Extract the (X, Y) coordinate from the center of the cell holding the provided text.  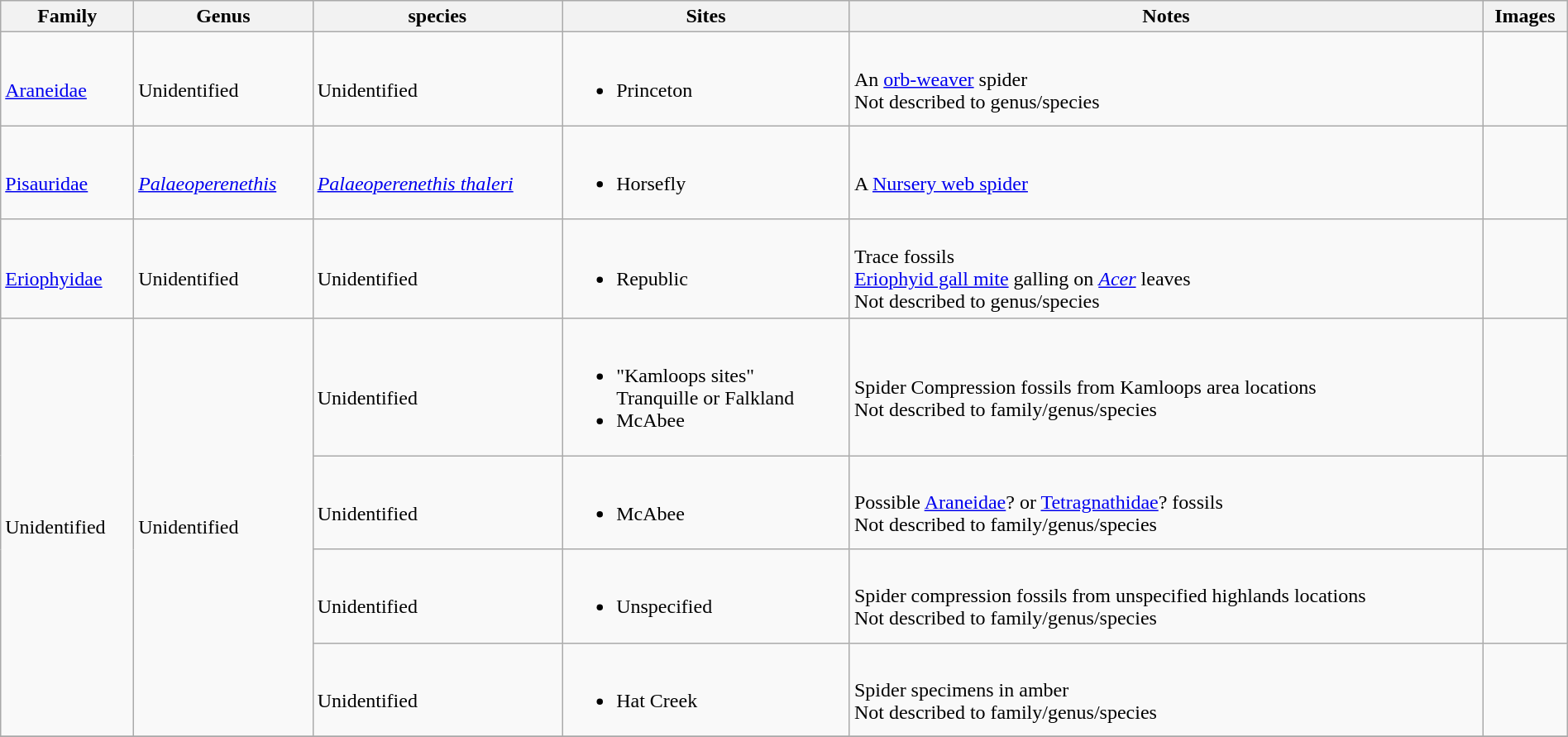
Spider specimens in amberNot described to family/genus/species (1166, 690)
Possible Araneidae? or Tetragnathidae? fossilsNot described to family/genus/species (1166, 503)
Family (68, 17)
Genus (223, 17)
A Nursery web spider (1166, 172)
An orb-weaver spiderNot described to genus/species (1166, 79)
McAbee (706, 503)
Sites (706, 17)
Unspecified (706, 596)
Horsefly (706, 172)
Hat Creek (706, 690)
"Kamloops sites" Tranquille or FalklandMcAbee (706, 387)
species (437, 17)
Araneidae (68, 79)
Notes (1166, 17)
Republic (706, 268)
Palaeoperenethis (223, 172)
Palaeoperenethis thaleri (437, 172)
Princeton (706, 79)
Images (1525, 17)
Spider compression fossils from unspecified highlands locationsNot described to family/genus/species (1166, 596)
Pisauridae (68, 172)
Trace fossils Eriophyid gall mite galling on Acer leaves Not described to genus/species (1166, 268)
Eriophyidae (68, 268)
Spider Compression fossils from Kamloops area locationsNot described to family/genus/species (1166, 387)
